Scan for the cell matching the given text and deliver its [x, y] coordinate at center. 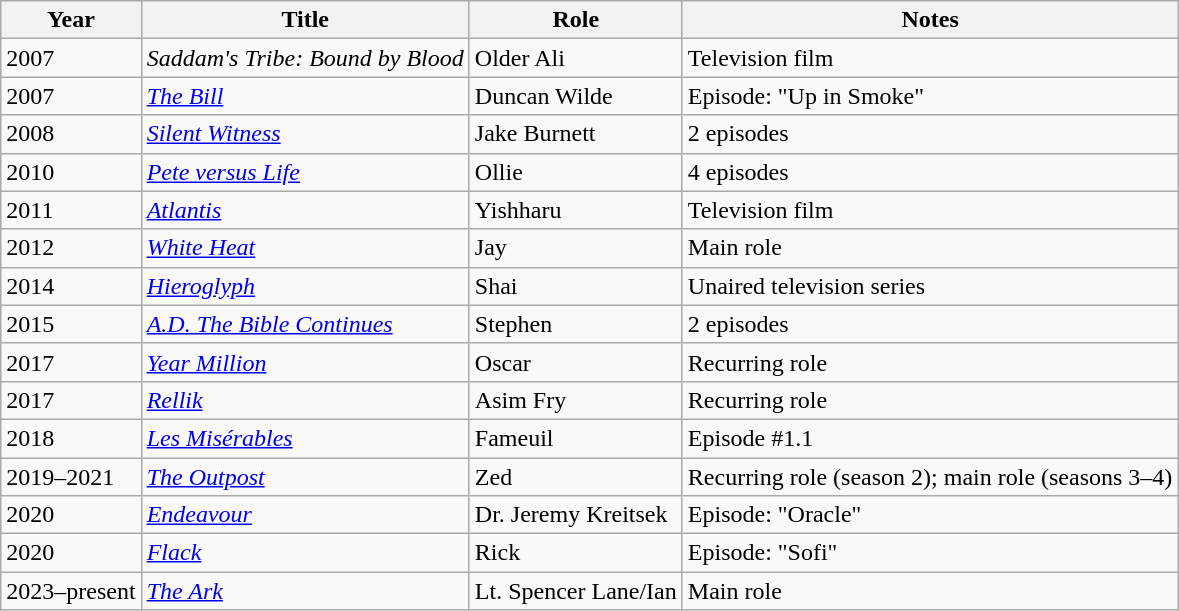
Lt. Spencer Lane/Ian [576, 591]
The Ark [305, 591]
2012 [71, 248]
Saddam's Tribe: Bound by Blood [305, 58]
Zed [576, 477]
The Bill [305, 96]
Year Million [305, 362]
Notes [930, 20]
Ollie [576, 172]
Les Misérables [305, 438]
2023–present [71, 591]
Dr. Jeremy Kreitsek [576, 515]
Role [576, 20]
Pete versus Life [305, 172]
Jay [576, 248]
Unaired television series [930, 286]
Oscar [576, 362]
Atlantis [305, 210]
2011 [71, 210]
Silent Witness [305, 134]
4 episodes [930, 172]
Endeavour [305, 515]
Yishharu [576, 210]
Episode: "Up in Smoke" [930, 96]
Duncan Wilde [576, 96]
Flack [305, 553]
Rick [576, 553]
The Outpost [305, 477]
Episode: "Sofi" [930, 553]
2019–2021 [71, 477]
Asim Fry [576, 400]
Older Ali [576, 58]
2018 [71, 438]
White Heat [305, 248]
Hieroglyph [305, 286]
Title [305, 20]
Stephen [576, 324]
Jake Burnett [576, 134]
Rellik [305, 400]
2010 [71, 172]
Shai [576, 286]
Recurring role (season 2); main role (seasons 3–4) [930, 477]
Year [71, 20]
2014 [71, 286]
Episode #1.1 [930, 438]
Fameuil [576, 438]
A.D. The Bible Continues [305, 324]
2008 [71, 134]
2015 [71, 324]
Episode: "Oracle" [930, 515]
